Determine the [x, y] coordinate at the center of the cell enclosing the given text.  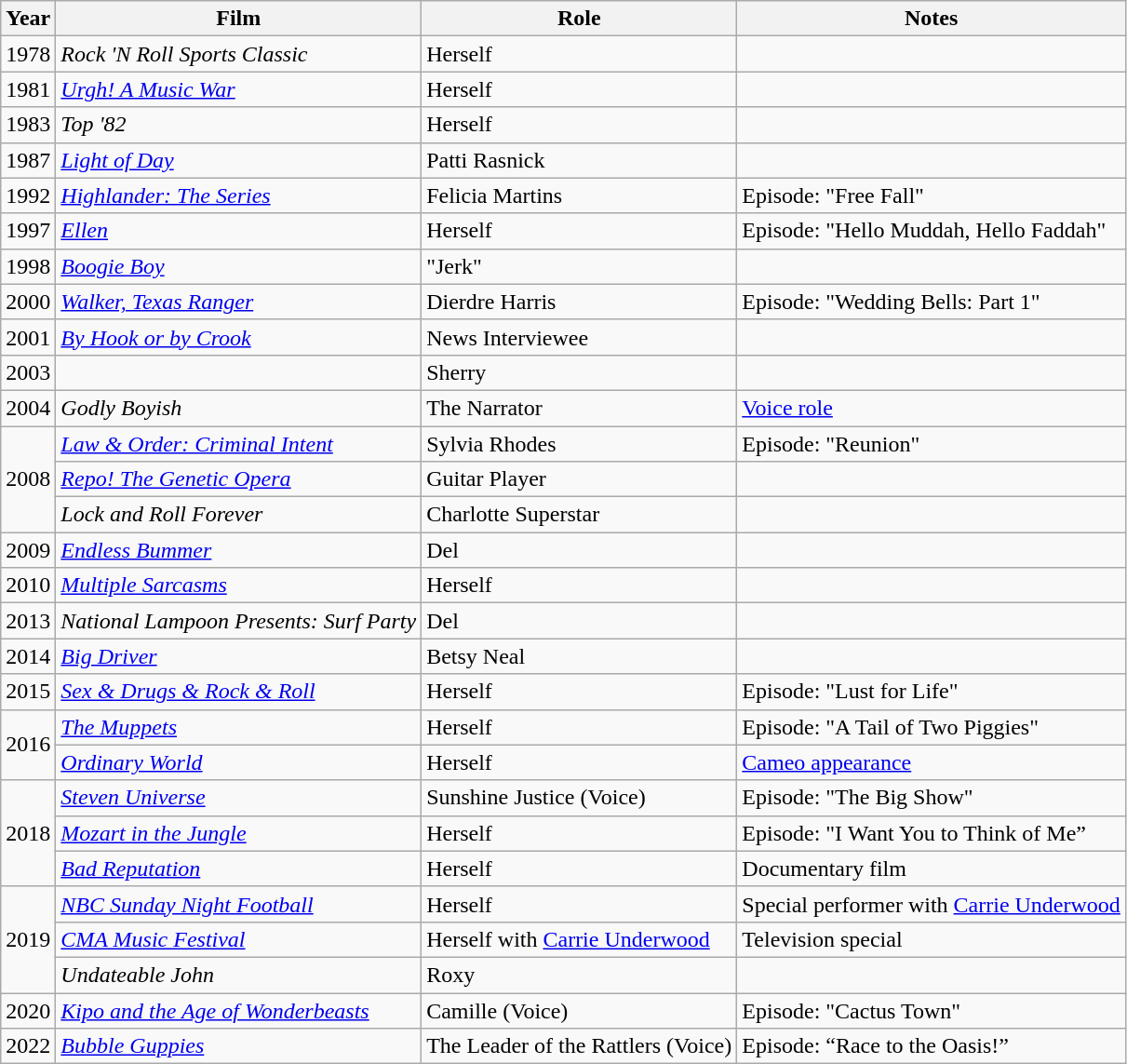
Episode: “Race to the Oasis!” [932, 1046]
Film [238, 19]
Big Driver [238, 656]
By Hook or by Crook [238, 337]
Multiple Sarcasms [238, 586]
2014 [28, 656]
Top '82 [238, 125]
1998 [28, 266]
1981 [28, 89]
2020 [28, 1010]
Dierdre Harris [579, 302]
Highlander: The Series [238, 195]
Episode: "Cactus Town" [932, 1010]
The Narrator [579, 408]
Betsy Neal [579, 656]
Television special [932, 939]
Year [28, 19]
"Jerk" [579, 266]
Notes [932, 19]
Episode: "I Want You to Think of Me” [932, 833]
Role [579, 19]
Episode: "Wedding Bells: Part 1" [932, 302]
Kipo and the Age of Wonderbeasts [238, 1010]
Urgh! A Music War [238, 89]
2016 [28, 745]
Ellen [238, 231]
2022 [28, 1046]
2018 [28, 833]
Ordinary World [238, 762]
News Interviewee [579, 337]
Rock 'N Roll Sports Classic [238, 54]
1983 [28, 125]
Episode: "Free Fall" [932, 195]
2008 [28, 479]
2015 [28, 692]
1997 [28, 231]
Documentary film [932, 869]
Cameo appearance [932, 762]
Episode: "The Big Show" [932, 798]
Roxy [579, 975]
1978 [28, 54]
Godly Boyish [238, 408]
Sylvia Rhodes [579, 444]
2013 [28, 621]
Light of Day [238, 160]
Lock and Roll Forever [238, 515]
2000 [28, 302]
Walker, Texas Ranger [238, 302]
Herself with Carrie Underwood [579, 939]
Undateable John [238, 975]
Charlotte Superstar [579, 515]
Mozart in the Jungle [238, 833]
Endless Bummer [238, 550]
2009 [28, 550]
1992 [28, 195]
Episode: "A Tail of Two Piggies" [932, 727]
2003 [28, 372]
Sunshine Justice (Voice) [579, 798]
Steven Universe [238, 798]
1987 [28, 160]
The Muppets [238, 727]
Episode: "Lust for Life" [932, 692]
Repo! The Genetic Opera [238, 479]
The Leader of the Rattlers (Voice) [579, 1046]
Camille (Voice) [579, 1010]
Patti Rasnick [579, 160]
2004 [28, 408]
2010 [28, 586]
Sex & Drugs & Rock & Roll [238, 692]
Boogie Boy [238, 266]
Bubble Guppies [238, 1046]
Bad Reputation [238, 869]
NBC Sunday Night Football [238, 904]
National Lampoon Presents: Surf Party [238, 621]
Sherry [579, 372]
Voice role [932, 408]
Episode: "Hello Muddah, Hello Faddah" [932, 231]
CMA Music Festival [238, 939]
Law & Order: Criminal Intent [238, 444]
Felicia Martins [579, 195]
2001 [28, 337]
2019 [28, 939]
Guitar Player [579, 479]
Episode: "Reunion" [932, 444]
Special performer with Carrie Underwood [932, 904]
